Identify which cell holds the provided text, then report its (x, y) central coordinate. 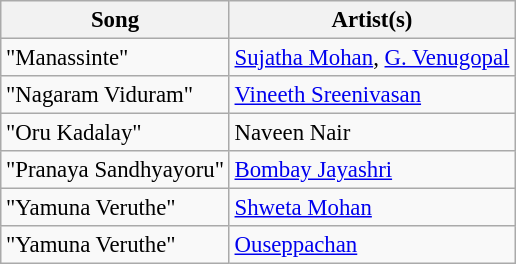
Vineeth Sreenivasan (372, 95)
Shweta Mohan (372, 208)
"Nagaram Viduram" (115, 95)
"Oru Kadalay" (115, 133)
Song (115, 20)
Naveen Nair (372, 133)
"Manassinte" (115, 58)
Sujatha Mohan, G. Venugopal (372, 58)
Bombay Jayashri (372, 170)
Ouseppachan (372, 245)
"Pranaya Sandhyayoru" (115, 170)
Artist(s) (372, 20)
